Search for the cell housing the specified text and yield its [X, Y] center coordinate. 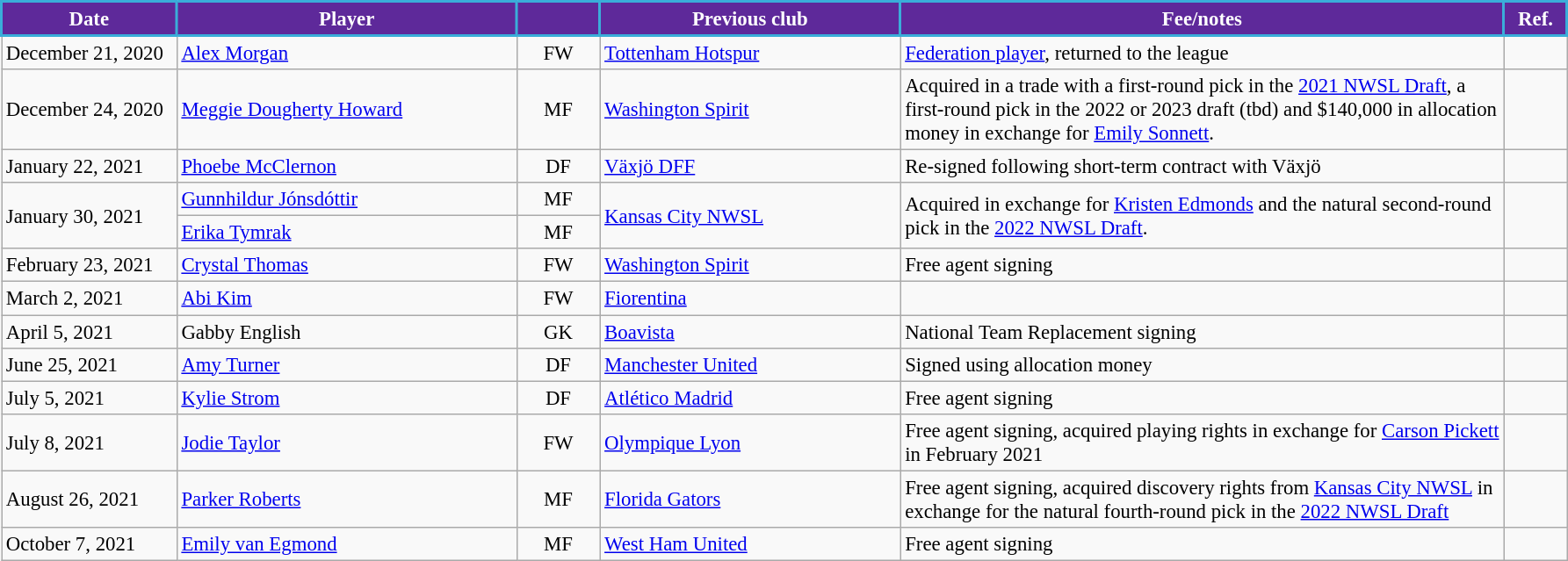
August 26, 2021 [90, 499]
Kansas City NWSL [750, 216]
Fiorentina [750, 298]
Player [346, 19]
Växjö DFF [750, 167]
January 30, 2021 [90, 216]
March 2, 2021 [90, 298]
Fee/notes [1202, 19]
Free agent signing, acquired discovery rights from Kansas City NWSL in exchange for the natural fourth-round pick in the 2022 NWSL Draft [1202, 499]
Crystal Thomas [346, 266]
Alex Morgan [346, 53]
Meggie Dougherty Howard [346, 110]
National Team Replacement signing [1202, 332]
February 23, 2021 [90, 266]
Gabby English [346, 332]
West Ham United [750, 544]
Olympique Lyon [750, 442]
Parker Roberts [346, 499]
Phoebe McClernon [346, 167]
October 7, 2021 [90, 544]
Boavista [750, 332]
Acquired in exchange for Kristen Edmonds and the natural second-round pick in the 2022 NWSL Draft. [1202, 216]
Gunnhildur Jónsdóttir [346, 199]
Abi Kim [346, 298]
January 22, 2021 [90, 167]
GK [559, 332]
December 21, 2020 [90, 53]
Tottenham Hotspur [750, 53]
Florida Gators [750, 499]
Re-signed following short-term contract with Växjö [1202, 167]
Emily van Egmond [346, 544]
December 24, 2020 [90, 110]
Jodie Taylor [346, 442]
Kylie Strom [346, 398]
June 25, 2021 [90, 364]
Amy Turner [346, 364]
Erika Tymrak [346, 233]
July 5, 2021 [90, 398]
Free agent signing, acquired playing rights in exchange for Carson Pickett in February 2021 [1202, 442]
Federation player, returned to the league [1202, 53]
Atlético Madrid [750, 398]
Ref. [1535, 19]
April 5, 2021 [90, 332]
July 8, 2021 [90, 442]
Manchester United [750, 364]
Date [90, 19]
Signed using allocation money [1202, 364]
Previous club [750, 19]
